Search for the cell housing the specified text and yield its [X, Y] center coordinate. 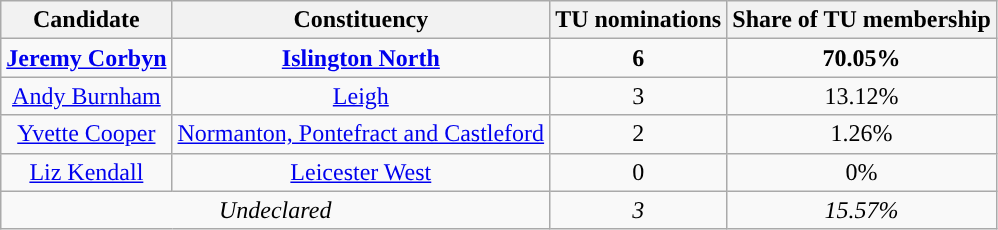
6 [638, 58]
Leigh [361, 96]
0% [862, 172]
Leicester West [361, 172]
Islington North [361, 58]
Constituency [361, 20]
Liz Kendall [86, 172]
2 [638, 134]
TU nominations [638, 20]
15.57% [862, 210]
Andy Burnham [86, 96]
0 [638, 172]
Yvette Cooper [86, 134]
Undeclared [276, 210]
13.12% [862, 96]
Share of TU membership [862, 20]
Jeremy Corbyn [86, 58]
1.26% [862, 134]
Candidate [86, 20]
70.05% [862, 58]
Normanton, Pontefract and Castleford [361, 134]
